Search for the cell housing the specified text and yield its [x, y] center coordinate. 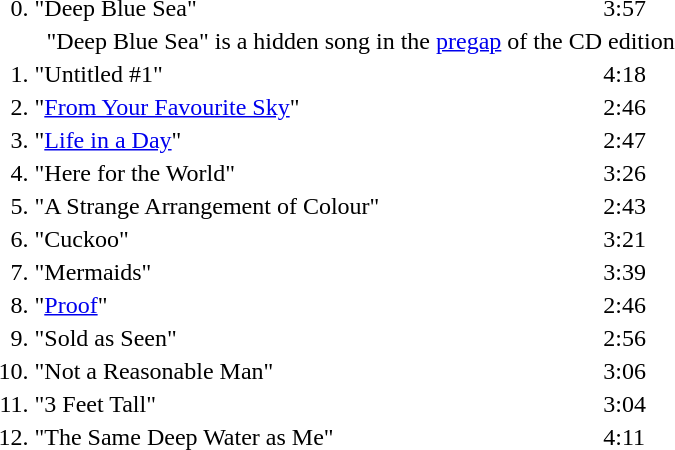
"Mermaids" [316, 272]
"Proof" [316, 305]
"Here for the World" [316, 173]
"Not a Reasonable Man" [316, 371]
"Sold as Seen" [316, 338]
"Cuckoo" [316, 239]
"A Strange Arrangement of Colour" [316, 206]
"From Your Favourite Sky" [316, 107]
"Life in a Day" [316, 140]
"3 Feet Tall" [316, 404]
"Untitled #1" [316, 74]
